Identify which cell holds the provided text, then report its (x, y) central coordinate. 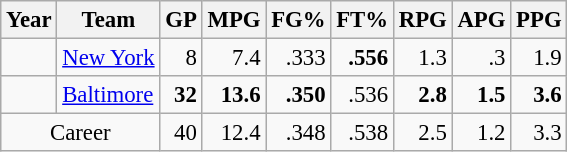
.556 (362, 58)
.350 (298, 95)
2.8 (422, 95)
.333 (298, 58)
RPG (422, 20)
1.5 (482, 95)
3.6 (539, 95)
32 (181, 95)
1.2 (482, 133)
12.4 (234, 133)
New York (108, 58)
APG (482, 20)
FG% (298, 20)
Year (29, 20)
Team (108, 20)
13.6 (234, 95)
Baltimore (108, 95)
1.9 (539, 58)
FT% (362, 20)
7.4 (234, 58)
.538 (362, 133)
8 (181, 58)
GP (181, 20)
.536 (362, 95)
1.3 (422, 58)
PPG (539, 20)
MPG (234, 20)
Career (80, 133)
.3 (482, 58)
.348 (298, 133)
40 (181, 133)
2.5 (422, 133)
3.3 (539, 133)
